Find where the given text appears and provide that cell's center as [x, y] coordinate. 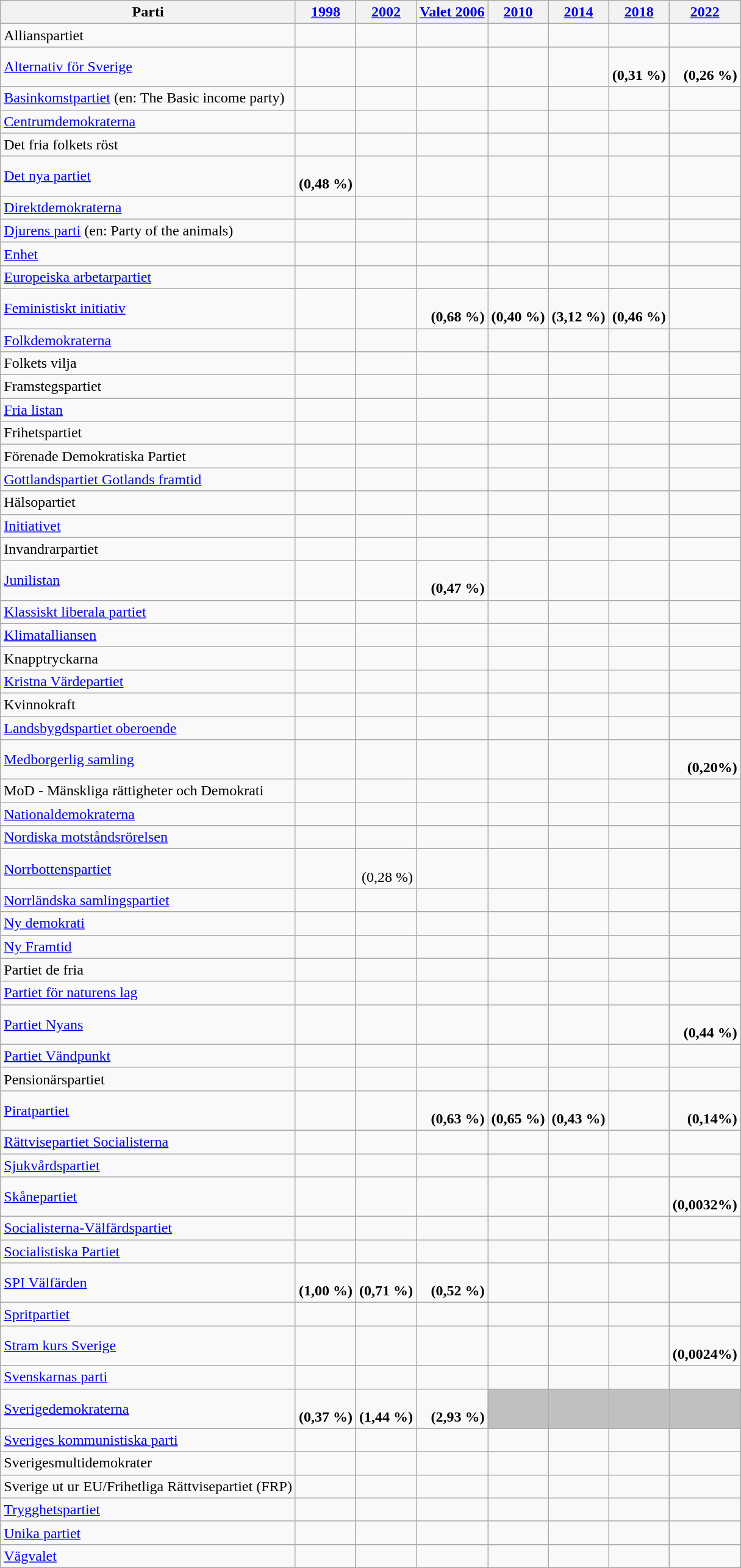
Basinkomstpartiet (en: The Basic income party) [148, 98]
(0,65 %) [518, 1110]
(0,0024%) [705, 1345]
(1,44 %) [385, 1409]
(0,20%) [705, 760]
Klimatalliansen [148, 635]
Unika partiet [148, 1533]
Kvinnokraft [148, 704]
Nationaldemokraterna [148, 814]
Socialistiska Partiet [148, 1251]
Förenade Demokratiska Partiet [148, 456]
(0,44 %) [705, 1025]
(0,71 %) [385, 1283]
Europeiska arbetarpartiet [148, 277]
Enhet [148, 254]
Stram kurs Sverige [148, 1345]
2014 [578, 12]
2002 [385, 12]
(0,68 %) [452, 309]
(0,37 %) [326, 1409]
Nordiska motståndsrörelsen [148, 837]
Sverige ut ur EU/Frihetliga Rättvisepartiet (FRP) [148, 1486]
Svenskarnas parti [148, 1377]
Initiativet [148, 526]
(0,28 %) [385, 868]
Trygghetspartiet [148, 1509]
Kristna Värdepartiet [148, 681]
Feministiskt initiativ [148, 309]
SPI Välfärden [148, 1283]
Partiet Vändpunkt [148, 1056]
Rättvisepartiet Socialisterna [148, 1142]
Vägvalet [148, 1556]
Sverigedemokraterna [148, 1409]
Spritpartiet [148, 1314]
Frihetspartiet [148, 433]
(0,47 %) [452, 581]
Alternativ för Sverige [148, 67]
(0,63 %) [452, 1110]
Framstegspartiet [148, 387]
Folkdemokraterna [148, 340]
Gottlandspartiet Gotlands framtid [148, 479]
(1,00 %) [326, 1283]
Pensionärspartiet [148, 1079]
(0,52 %) [452, 1283]
Medborgerlig samling [148, 760]
Direktdemokraterna [148, 207]
2010 [518, 12]
Skånepartiet [148, 1197]
Parti [148, 12]
Junilistan [148, 581]
Partiet Nyans [148, 1025]
Ny demokrati [148, 923]
(0,14%) [705, 1110]
Knapptryckarna [148, 658]
Piratpartiet [148, 1110]
Sjukvårdspartiet [148, 1165]
Landsbygdspartiet oberoende [148, 728]
Norrländska samlingspartiet [148, 900]
Centrumdemokraterna [148, 121]
MoD - Mänskliga rättigheter och Demokrati [148, 791]
Partiet för naturens lag [148, 993]
2022 [705, 12]
(0,31 %) [639, 67]
2018 [639, 12]
Sverigesmultidemokrater [148, 1463]
Djurens parti (en: Party of the animals) [148, 231]
1998 [326, 12]
Det fria folkets röst [148, 145]
Hälsopartiet [148, 503]
(3,12 %) [578, 309]
(0,26 %) [705, 67]
Folkets vilja [148, 363]
(0,46 %) [639, 309]
Valet 2006 [452, 12]
(0,40 %) [518, 309]
Allianspartiet [148, 35]
Norrbottenspartiet [148, 868]
Sveriges kommunistiska parti [148, 1440]
Invandrarpartiet [148, 549]
Partiet de fria [148, 970]
(0,48 %) [326, 176]
Det nya partiet [148, 176]
Socialisterna-Välfärdspartiet [148, 1228]
(0,43 %) [578, 1110]
Ny Framtid [148, 947]
Klassiskt liberala partiet [148, 612]
(2,93 %) [452, 1409]
(0,0032%) [705, 1197]
Fria listan [148, 410]
